Return [X, Y] of the center of cell containing provided text 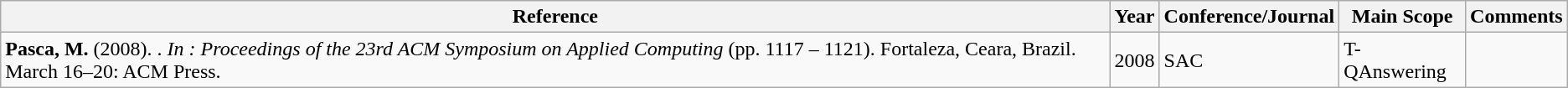
Reference [555, 17]
Comments [1517, 17]
Main Scope [1402, 17]
T-QAnswering [1402, 60]
Year [1134, 17]
Conference/Journal [1250, 17]
SAC [1250, 60]
2008 [1134, 60]
